Detect which cell encompasses the target text, then output its [X, Y] center coordinate. 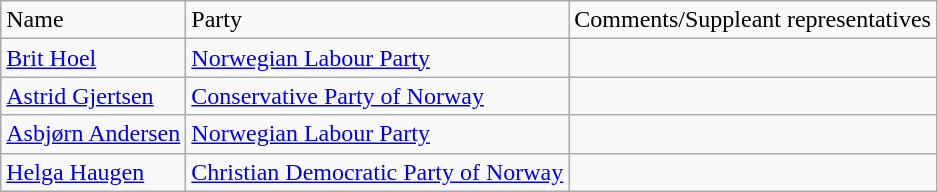
Christian Democratic Party of Norway [378, 172]
Asbjørn Andersen [94, 134]
Astrid Gjertsen [94, 96]
Party [378, 20]
Comments/Suppleant representatives [753, 20]
Name [94, 20]
Brit Hoel [94, 58]
Helga Haugen [94, 172]
Conservative Party of Norway [378, 96]
